Capture the cell that displays the provided text and extract its [x, y] central coordinate. 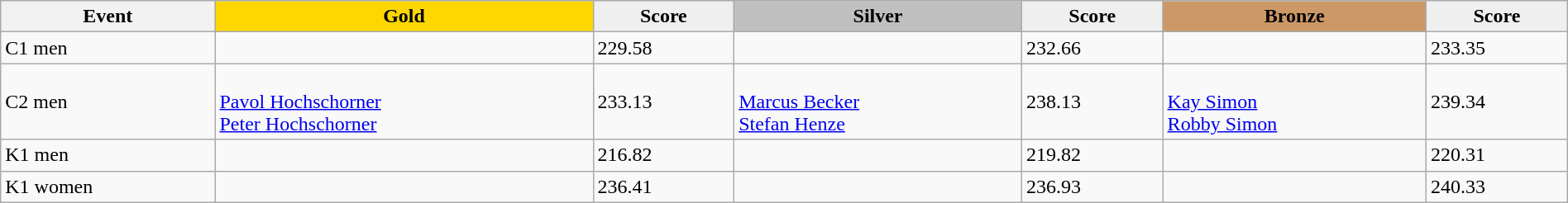
236.93 [1092, 186]
K1 women [108, 186]
Event [108, 17]
C2 men [108, 101]
238.13 [1092, 101]
233.35 [1497, 48]
229.58 [663, 48]
C1 men [108, 48]
Marcus BeckerStefan Henze [878, 101]
Bronze [1294, 17]
240.33 [1497, 186]
K1 men [108, 155]
219.82 [1092, 155]
220.31 [1497, 155]
233.13 [663, 101]
Silver [878, 17]
232.66 [1092, 48]
236.41 [663, 186]
216.82 [663, 155]
Gold [404, 17]
Kay SimonRobby Simon [1294, 101]
Pavol HochschornerPeter Hochschorner [404, 101]
239.34 [1497, 101]
